Search for the cell housing the specified text and yield its (x, y) center coordinate. 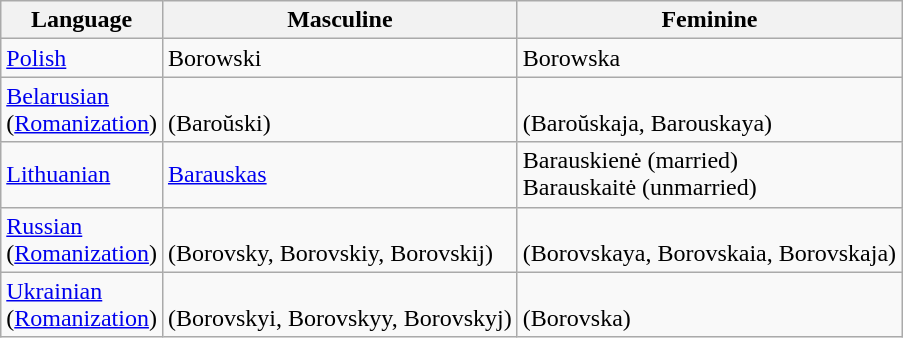
Barauskienė (married) Barauskaitė (unmarried) (709, 174)
(Borovskyi, Borovskyy, Borovskyj) (340, 304)
Ukrainian (Romanization) (82, 304)
(Baroŭskaja, Barouskaya) (709, 110)
Barauskas (340, 174)
(Baroŭski) (340, 110)
(Borovsky, Borovskiy, Borovskij) (340, 240)
Lithuanian (82, 174)
(Borovskaya, Borovskaia, Borovskaja) (709, 240)
Feminine (709, 20)
Masculine (340, 20)
Borowska (709, 58)
Language (82, 20)
(Borovska) (709, 304)
Belarusian (Romanization) (82, 110)
Borowski (340, 58)
Russian (Romanization) (82, 240)
Polish (82, 58)
